Pinpoint the cell where the given text exists, returning its (X, Y) midpoint coordinate. 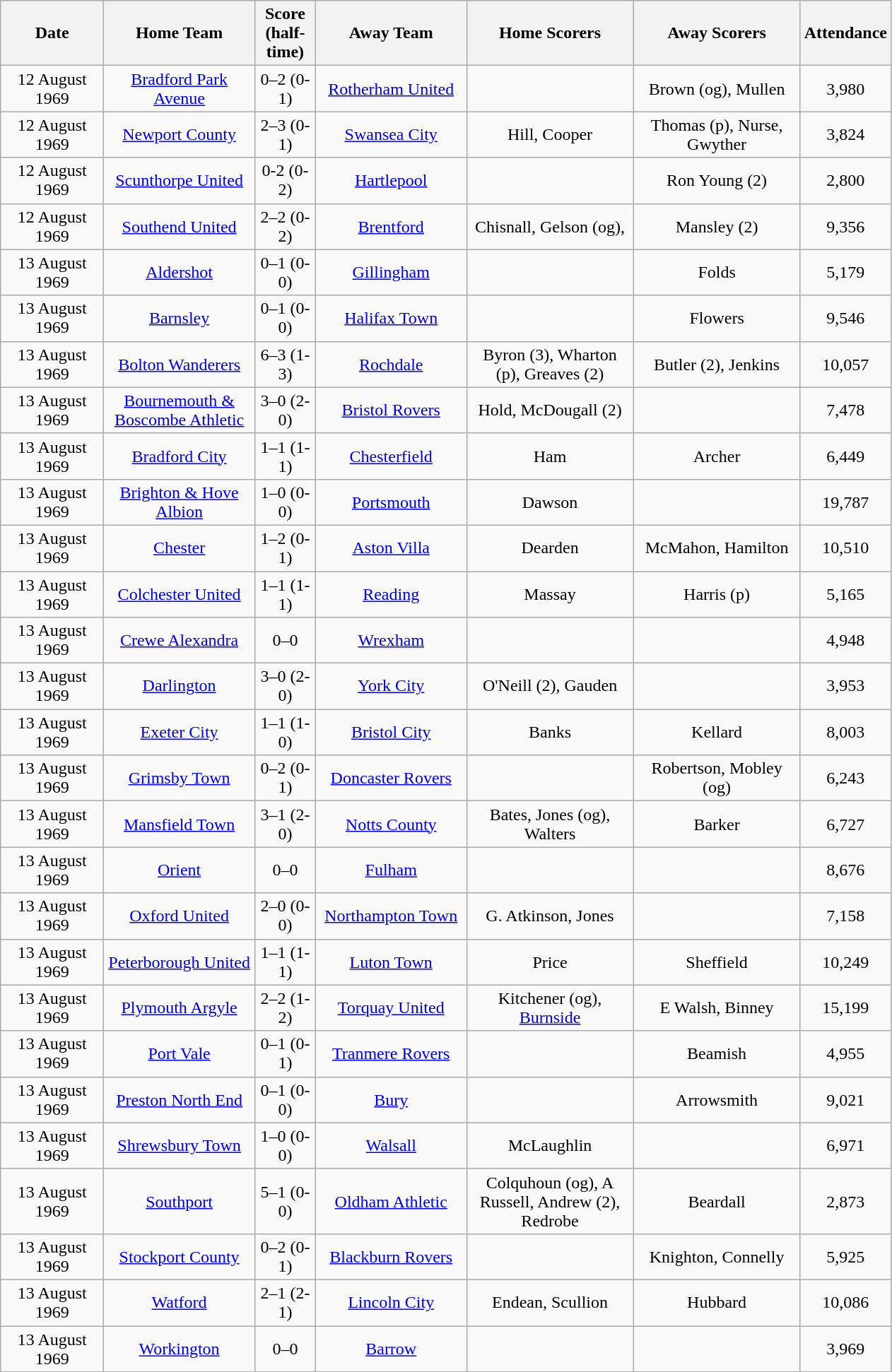
Peterborough United (180, 962)
Portsmouth (391, 502)
Bradford City (180, 456)
Butler (2), Jenkins (717, 365)
Bates, Jones (og), Walters (550, 824)
Rotherham United (391, 89)
Preston North End (180, 1099)
9,546 (845, 318)
4,955 (845, 1054)
Home Team (180, 33)
York City (391, 687)
Watford (180, 1303)
Doncaster Rovers (391, 779)
Colchester United (180, 593)
Ham (550, 456)
Blackburn Rovers (391, 1256)
Score (half-time) (285, 33)
5,925 (845, 1256)
Southport (180, 1201)
10,086 (845, 1303)
Bolton Wanderers (180, 365)
3,980 (845, 89)
Hubbard (717, 1303)
0-2 (0-2) (285, 181)
2–0 (0-0) (285, 916)
Date (52, 33)
Halifax Town (391, 318)
10,510 (845, 548)
8,003 (845, 732)
Port Vale (180, 1054)
Colquhoun (og), A Russell, Andrew (2), Redrobe (550, 1201)
Wrexham (391, 640)
5–1 (0-0) (285, 1201)
Kellard (717, 732)
6–3 (1-3) (285, 365)
Endean, Scullion (550, 1303)
Gillingham (391, 273)
2,873 (845, 1201)
7,158 (845, 916)
Hartlepool (391, 181)
6,449 (845, 456)
6,243 (845, 779)
4,948 (845, 640)
9,356 (845, 226)
5,179 (845, 273)
Arrowsmith (717, 1099)
Scunthorpe United (180, 181)
Archer (717, 456)
Rochdale (391, 365)
McMahon, Hamilton (717, 548)
2,800 (845, 181)
2–3 (0-1) (285, 134)
Mansley (2) (717, 226)
Kitchener (og), Burnside (550, 1007)
Beardall (717, 1201)
Thomas (p), Nurse, Gwyther (717, 134)
Away Team (391, 33)
O'Neill (2), Gauden (550, 687)
Price (550, 962)
Massay (550, 593)
Aldershot (180, 273)
Swansea City (391, 134)
Crewe Alexandra (180, 640)
10,057 (845, 365)
E Walsh, Binney (717, 1007)
10,249 (845, 962)
Northampton Town (391, 916)
Tranmere Rovers (391, 1054)
Brown (og), Mullen (717, 89)
8,676 (845, 870)
Darlington (180, 687)
Bradford Park Avenue (180, 89)
Newport County (180, 134)
Barrow (391, 1348)
Plymouth Argyle (180, 1007)
2–2 (0-2) (285, 226)
Chester (180, 548)
Home Scorers (550, 33)
Reading (391, 593)
Sheffield (717, 962)
Bristol City (391, 732)
0–1 (0-1) (285, 1054)
Harris (p) (717, 593)
Shrewsbury Town (180, 1146)
3,953 (845, 687)
Brighton & Hove Albion (180, 502)
Oxford United (180, 916)
1–2 (0-1) (285, 548)
Stockport County (180, 1256)
1–1 (1-0) (285, 732)
Attendance (845, 33)
Dawson (550, 502)
Exeter City (180, 732)
2–2 (1-2) (285, 1007)
Torquay United (391, 1007)
Byron (3), Wharton (p), Greaves (2) (550, 365)
Luton Town (391, 962)
Bury (391, 1099)
Notts County (391, 824)
Hill, Cooper (550, 134)
6,971 (845, 1146)
Grimsby Town (180, 779)
Hold, McDougall (2) (550, 410)
9,021 (845, 1099)
Southend United (180, 226)
Bristol Rovers (391, 410)
6,727 (845, 824)
G. Atkinson, Jones (550, 916)
Fulham (391, 870)
Away Scorers (717, 33)
Orient (180, 870)
Barker (717, 824)
Folds (717, 273)
Barnsley (180, 318)
Mansfield Town (180, 824)
Bournemouth & Boscombe Athletic (180, 410)
3–1 (2-0) (285, 824)
Beamish (717, 1054)
Dearden (550, 548)
7,478 (845, 410)
McLaughlin (550, 1146)
Walsall (391, 1146)
Robertson, Mobley (og) (717, 779)
Oldham Athletic (391, 1201)
Lincoln City (391, 1303)
Chesterfield (391, 456)
5,165 (845, 593)
Flowers (717, 318)
Banks (550, 732)
3,969 (845, 1348)
Aston Villa (391, 548)
2–1 (2-1) (285, 1303)
Knighton, Connelly (717, 1256)
Chisnall, Gelson (og), (550, 226)
Ron Young (2) (717, 181)
19,787 (845, 502)
3,824 (845, 134)
Workington (180, 1348)
Brentford (391, 226)
15,199 (845, 1007)
